Provide the (X, Y) coordinate of the cell's center where the given text is located.  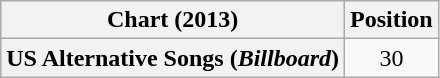
30 (392, 58)
Chart (2013) (173, 20)
Position (392, 20)
US Alternative Songs (Billboard) (173, 58)
